Provide the (X, Y) coordinate of the cell's center where the given text is located.  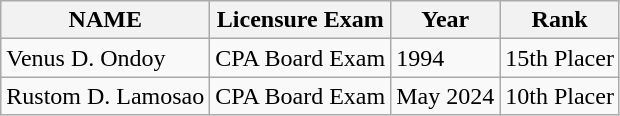
Licensure Exam (300, 20)
Venus D. Ondoy (106, 58)
10th Placer (560, 96)
Rustom D. Lamosao (106, 96)
1994 (446, 58)
Rank (560, 20)
May 2024 (446, 96)
NAME (106, 20)
Year (446, 20)
15th Placer (560, 58)
